Capture the cell that displays the provided text and extract its (X, Y) central coordinate. 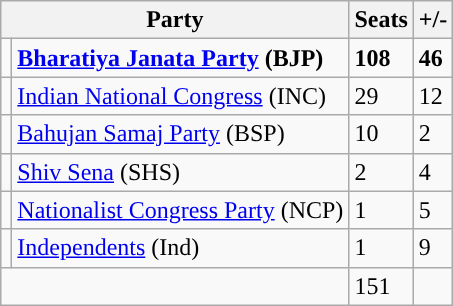
Party (175, 20)
46 (432, 58)
108 (381, 58)
4 (432, 172)
29 (381, 96)
Nationalist Congress Party (NCP) (180, 210)
Bharatiya Janata Party (BJP) (180, 58)
Bahujan Samaj Party (BSP) (180, 134)
Shiv Sena (SHS) (180, 172)
12 (432, 96)
+/- (432, 20)
Independents (Ind) (180, 248)
9 (432, 248)
Seats (381, 20)
151 (381, 286)
Indian National Congress (INC) (180, 96)
10 (381, 134)
5 (432, 210)
